Determine the [x, y] coordinate at the center of the cell enclosing the given text.  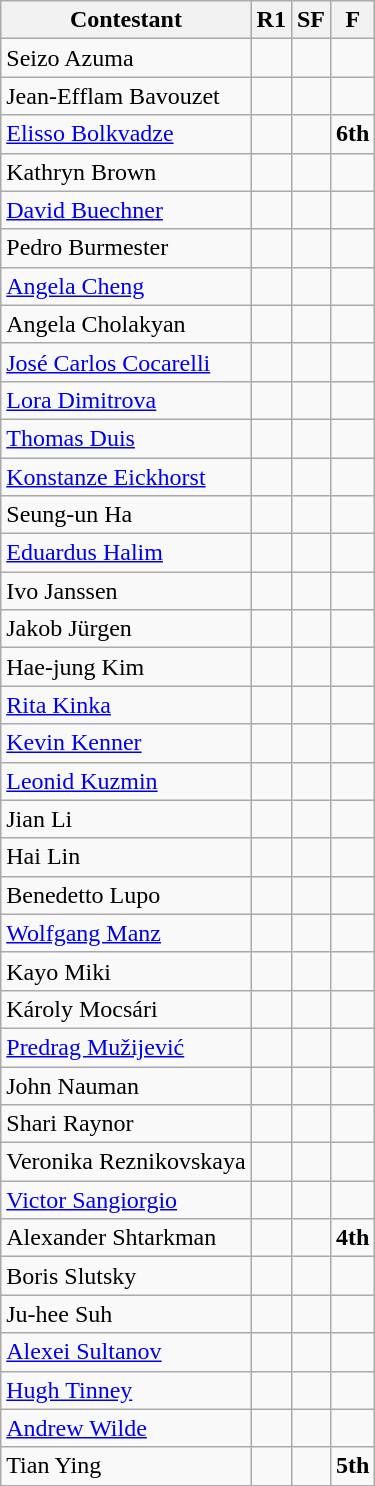
Veronika Reznikovskaya [126, 1162]
Konstanze Eickhorst [126, 477]
Hae-jung Kim [126, 667]
Contestant [126, 20]
Pedro Burmester [126, 248]
Seung-un Ha [126, 515]
Jian Li [126, 819]
R1 [271, 20]
Angela Cholakyan [126, 324]
Jean-Efflam Bavouzet [126, 96]
4th [353, 1238]
Shari Raynor [126, 1124]
Lora Dimitrova [126, 400]
Alexei Sultanov [126, 1352]
F [353, 20]
Hugh Tinney [126, 1390]
Benedetto Lupo [126, 895]
Hai Lin [126, 857]
Andrew Wilde [126, 1428]
Károly Mocsári [126, 1009]
Victor Sangiorgio [126, 1200]
SF [310, 20]
Wolfgang Manz [126, 933]
Rita Kinka [126, 705]
David Buechner [126, 210]
5th [353, 1466]
Thomas Duis [126, 438]
José Carlos Cocarelli [126, 362]
Angela Cheng [126, 286]
Elisso Bolkvadze [126, 134]
Eduardus Halim [126, 553]
Kayo Miki [126, 971]
Ivo Janssen [126, 591]
Seizo Azuma [126, 58]
Tian Ying [126, 1466]
Boris Slutsky [126, 1276]
6th [353, 134]
Ju-hee Suh [126, 1314]
Predrag Mužijević [126, 1047]
John Nauman [126, 1085]
Kathryn Brown [126, 172]
Kevin Kenner [126, 743]
Alexander Shtarkman [126, 1238]
Jakob Jürgen [126, 629]
Leonid Kuzmin [126, 781]
